Return [X, Y] of the center of cell containing provided text 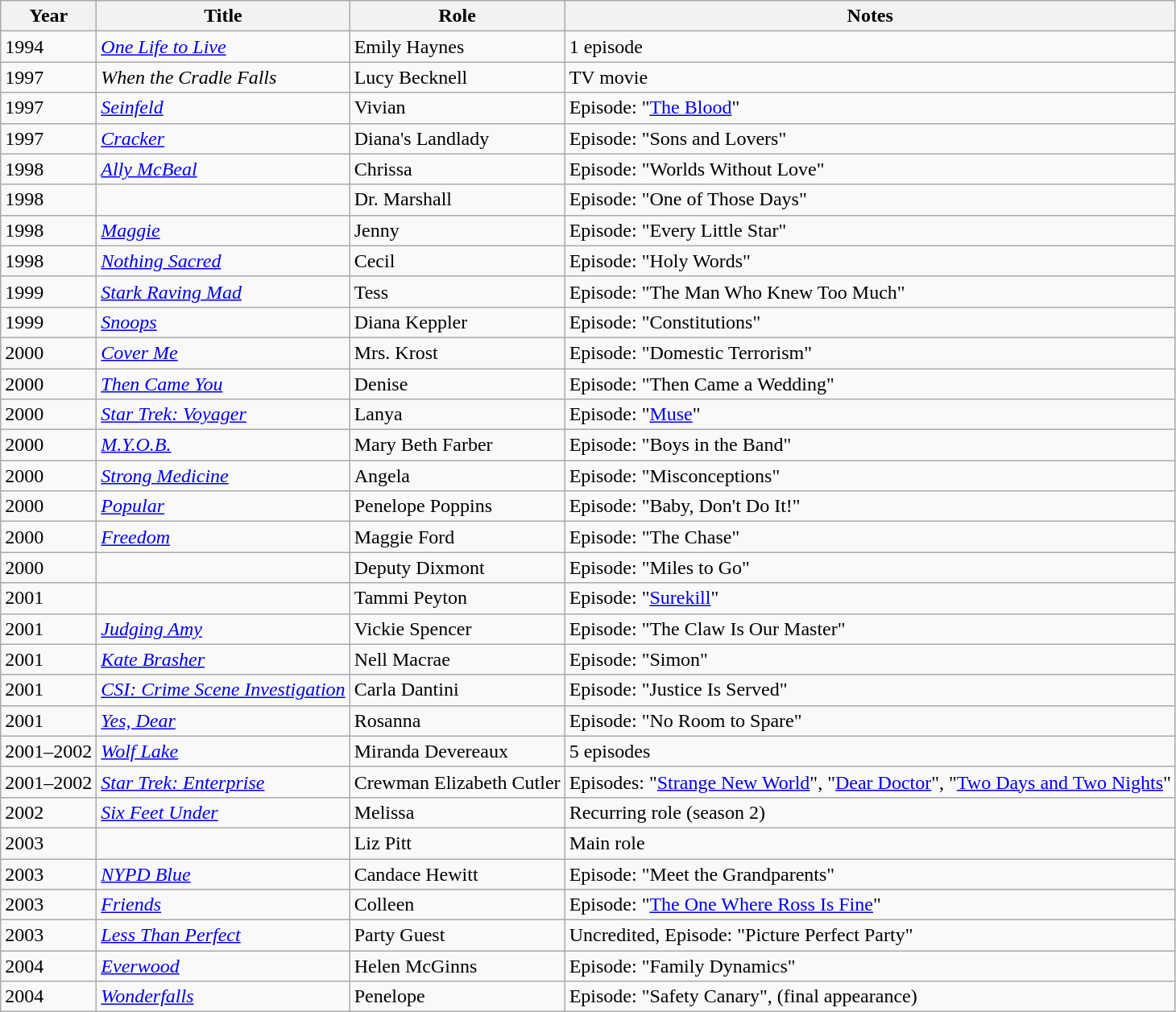
Year [48, 16]
Star Trek: Enterprise [223, 782]
Notes [870, 16]
Emily Haynes [458, 47]
Nothing Sacred [223, 261]
Episode: "Surekill" [870, 598]
Six Feet Under [223, 812]
Episode: "Sons and Lovers" [870, 138]
Liz Pitt [458, 843]
Main role [870, 843]
Wolf Lake [223, 751]
Episode: "Meet the Grandparents" [870, 874]
Maggie Ford [458, 537]
Episode: "No Room to Spare" [870, 721]
Rosanna [458, 721]
TV movie [870, 77]
Melissa [458, 812]
Cover Me [223, 353]
Episode: "Miles to Go" [870, 568]
CSI: Crime Scene Investigation [223, 690]
Diana Keppler [458, 322]
Cecil [458, 261]
Wonderfalls [223, 997]
Episode: "Then Came a Wedding" [870, 384]
Denise [458, 384]
Episode: "Constitutions" [870, 322]
Episode: "The Blood" [870, 108]
Episode: "The Claw Is Our Master" [870, 629]
Candace Hewitt [458, 874]
Episode: "Worlds Without Love" [870, 169]
Episode: "Family Dynamics" [870, 966]
Dr. Marshall [458, 200]
Episode: "The Man Who Knew Too Much" [870, 291]
M.Y.O.B. [223, 445]
Episode: "Simon" [870, 659]
Chrissa [458, 169]
Carla Dantini [458, 690]
Episode: "Holy Words" [870, 261]
Yes, Dear [223, 721]
Nell Macrae [458, 659]
Diana's Landlady [458, 138]
Miranda Devereaux [458, 751]
Ally McBeal [223, 169]
Friends [223, 905]
1 episode [870, 47]
Episodes: "Strange New World", "Dear Doctor", "Two Days and Two Nights" [870, 782]
Helen McGinns [458, 966]
Stark Raving Mad [223, 291]
Deputy Dixmont [458, 568]
Episode: "Muse" [870, 415]
Freedom [223, 537]
Tammi Peyton [458, 598]
Crewman Elizabeth Cutler [458, 782]
One Life to Live [223, 47]
1994 [48, 47]
Popular [223, 506]
Episode: "Boys in the Band" [870, 445]
Mrs. Krost [458, 353]
Maggie [223, 230]
Mary Beth Farber [458, 445]
Episode: "The One Where Ross Is Fine" [870, 905]
Role [458, 16]
Episode: "Baby, Don't Do It!" [870, 506]
Episode: "The Chase" [870, 537]
Episode: "Misconceptions" [870, 476]
Lucy Becknell [458, 77]
2002 [48, 812]
Seinfeld [223, 108]
Star Trek: Voyager [223, 415]
When the Cradle Falls [223, 77]
Jenny [458, 230]
NYPD Blue [223, 874]
Judging Amy [223, 629]
Episode: "Justice Is Served" [870, 690]
Party Guest [458, 936]
Vivian [458, 108]
Kate Brasher [223, 659]
Uncredited, Episode: "Picture Perfect Party" [870, 936]
Episode: "One of Those Days" [870, 200]
Tess [458, 291]
Angela [458, 476]
Episode: "Safety Canary", (final appearance) [870, 997]
Title [223, 16]
Everwood [223, 966]
Penelope [458, 997]
Colleen [458, 905]
Less Than Perfect [223, 936]
Episode: "Domestic Terrorism" [870, 353]
Lanya [458, 415]
Strong Medicine [223, 476]
Cracker [223, 138]
Vickie Spencer [458, 629]
Snoops [223, 322]
Episode: "Every Little Star" [870, 230]
Recurring role (season 2) [870, 812]
Then Came You [223, 384]
5 episodes [870, 751]
Penelope Poppins [458, 506]
